Provide the (X, Y) coordinate of the cell's center where the given text is located.  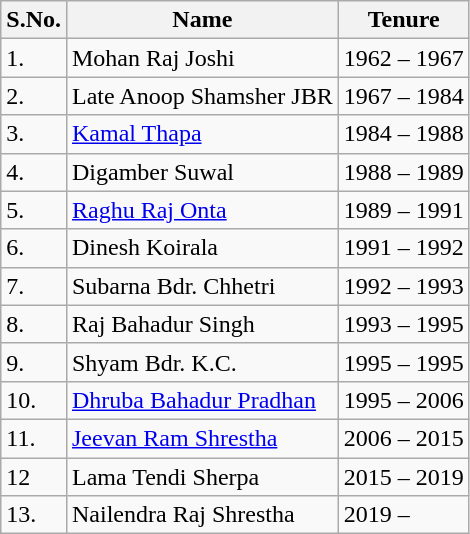
8. (34, 324)
1984 – 1988 (404, 134)
Jeevan Ram Shrestha (202, 438)
9. (34, 362)
1991 – 1992 (404, 248)
2019 – (404, 515)
1967 – 1984 (404, 96)
1993 – 1995 (404, 324)
2015 – 2019 (404, 477)
12 (34, 477)
1. (34, 58)
Mohan Raj Joshi (202, 58)
1989 – 1991 (404, 210)
Nailendra Raj Shrestha (202, 515)
Lama Tendi Sherpa (202, 477)
Shyam Bdr. K.C. (202, 362)
1988 – 1989 (404, 172)
Kamal Thapa (202, 134)
Dinesh Koirala (202, 248)
Subarna Bdr. Chhetri (202, 286)
Tenure (404, 20)
7. (34, 286)
Name (202, 20)
1992 – 1993 (404, 286)
6. (34, 248)
1962 – 1967 (404, 58)
13. (34, 515)
11. (34, 438)
Digamber Suwal (202, 172)
10. (34, 400)
Dhruba Bahadur Pradhan (202, 400)
5. (34, 210)
1995 – 1995 (404, 362)
3. (34, 134)
4. (34, 172)
Raj Bahadur Singh (202, 324)
2. (34, 96)
S.No. (34, 20)
2006 – 2015 (404, 438)
Raghu Raj Onta (202, 210)
1995 – 2006 (404, 400)
Late Anoop Shamsher JBR (202, 96)
